Locate the cell with the specified text and output its [x, y] center coordinate. 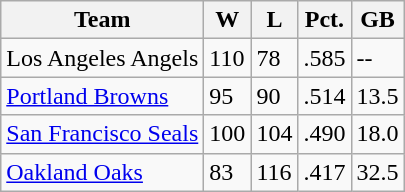
100 [228, 134]
95 [228, 96]
90 [274, 96]
San Francisco Seals [102, 134]
Team [102, 20]
110 [228, 58]
Oakland Oaks [102, 172]
L [274, 20]
13.5 [378, 96]
32.5 [378, 172]
.417 [324, 172]
18.0 [378, 134]
.585 [324, 58]
78 [274, 58]
116 [274, 172]
Los Angeles Angels [102, 58]
GB [378, 20]
W [228, 20]
Pct. [324, 20]
-- [378, 58]
.514 [324, 96]
Portland Browns [102, 96]
104 [274, 134]
.490 [324, 134]
83 [228, 172]
